Capture the cell that displays the provided text and extract its (x, y) central coordinate. 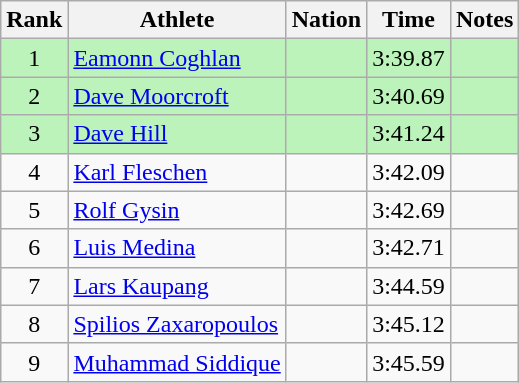
Dave Hill (177, 134)
Muhammad Siddique (177, 362)
3:42.09 (409, 172)
3:45.12 (409, 324)
3:44.59 (409, 286)
Karl Fleschen (177, 172)
Lars Kaupang (177, 286)
Rank (34, 20)
Notes (484, 20)
Luis Medina (177, 248)
9 (34, 362)
3:39.87 (409, 58)
3:45.59 (409, 362)
3:42.69 (409, 210)
3:40.69 (409, 96)
4 (34, 172)
Time (409, 20)
Rolf Gysin (177, 210)
Eamonn Coghlan (177, 58)
2 (34, 96)
5 (34, 210)
3 (34, 134)
3:41.24 (409, 134)
7 (34, 286)
1 (34, 58)
8 (34, 324)
Athlete (177, 20)
Spilios Zaxaropoulos (177, 324)
Nation (326, 20)
Dave Moorcroft (177, 96)
6 (34, 248)
3:42.71 (409, 248)
